Search for the cell housing the specified text and yield its [x, y] center coordinate. 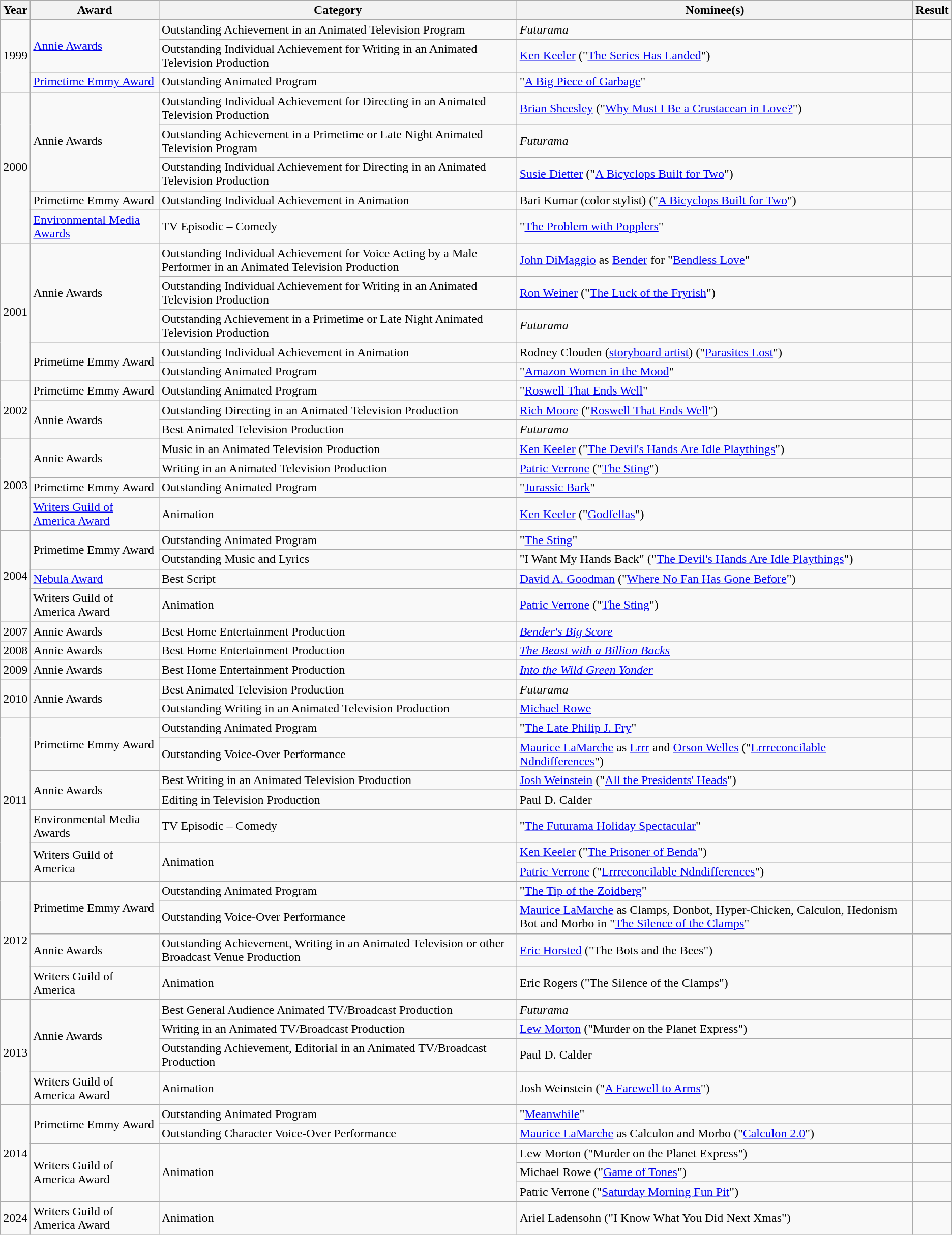
Outstanding Individual Achievement for Voice Acting by a Male Performer in an Animated Television Production [338, 259]
"Meanwhile" [715, 1114]
Award [95, 10]
John DiMaggio as Bender for "Bendless Love" [715, 259]
Outstanding Character Voice-Over Performance [338, 1134]
Outstanding Achievement, Writing in an Animated Television or other Broadcast Venue Production [338, 950]
Ken Keeler ("The Prisoner of Benda") [715, 852]
"Amazon Women in the Mood" [715, 372]
Nominee(s) [715, 10]
"Jurassic Bark" [715, 488]
Josh Weinstein ("A Farewell to Arms") [715, 1088]
David A. Goodman ("Where No Fan Has Gone Before") [715, 579]
Best Script [338, 579]
Brian Sheesley ("Why Must I Be a Crustacean in Love?") [715, 108]
2007 [15, 631]
Maurice LaMarche as Calculon and Morbo ("Calculon 2.0") [715, 1134]
2013 [15, 1052]
"The Problem with Popplers" [715, 227]
Michael Rowe [715, 709]
2024 [15, 1218]
Ken Keeler ("The Devil's Hands Are Idle Playthings") [715, 449]
Rodney Clouden (storyboard artist) ("Parasites Lost") [715, 352]
Ron Weiner ("The Luck of the Fryrish") [715, 293]
Category [338, 10]
2001 [15, 312]
Josh Weinstein ("All the Presidents' Heads") [715, 780]
2010 [15, 699]
Maurice LaMarche as Lrrr and Orson Welles ("Lrrreconcilable Ndndifferences") [715, 755]
Maurice LaMarche as Clamps, Donbot, Hyper-Chicken, Calculon, Hedonism Bot and Morbo in "The Silence of the Clamps" [715, 917]
Outstanding Achievement in a Primetime or Late Night Animated Television Production [338, 325]
Susie Dietter ("A Bicyclops Built for Two") [715, 174]
Rich Moore ("Roswell That Ends Well") [715, 410]
Bender's Big Score [715, 631]
Outstanding Achievement in a Primetime or Late Night Animated Television Program [338, 141]
Outstanding Achievement in an Animated Television Program [338, 29]
"The Tip of the Zoidberg" [715, 891]
2011 [15, 800]
2003 [15, 485]
Writing in an Animated TV/Broadcast Production [338, 1029]
2008 [15, 650]
"The Late Philip J. Fry" [715, 728]
"Roswell That Ends Well" [715, 391]
Michael Rowe ("Game of Tones") [715, 1172]
Eric Horsted ("The Bots and the Bees") [715, 950]
Writing in an Animated Television Production [338, 468]
Outstanding Achievement, Editorial in an Animated TV/Broadcast Production [338, 1055]
"The Futurama Holiday Spectacular" [715, 826]
2004 [15, 576]
Year [15, 10]
Best Writing in an Animated Television Production [338, 780]
Result [932, 10]
Ariel Ladensohn ("I Know What You Did Next Xmas") [715, 1218]
"A Big Piece of Garbage" [715, 82]
Outstanding Music and Lyrics [338, 559]
2000 [15, 167]
Ken Keeler ("The Series Has Landed") [715, 56]
Outstanding Writing in an Animated Television Production [338, 709]
Music in an Animated Television Production [338, 449]
The Beast with a Billion Backs [715, 650]
2002 [15, 410]
2009 [15, 670]
Into the Wild Green Yonder [715, 670]
Best General Audience Animated TV/Broadcast Production [338, 1009]
1999 [15, 56]
Eric Rogers ("The Silence of the Clamps") [715, 983]
Ken Keeler ("Godfellas") [715, 514]
Outstanding Directing in an Animated Television Production [338, 410]
"I Want My Hands Back" ("The Devil's Hands Are Idle Playthings") [715, 559]
Patric Verrone ("Saturday Morning Fun Pit") [715, 1192]
"The Sting" [715, 540]
Nebula Award [95, 579]
2014 [15, 1153]
2012 [15, 941]
Patric Verrone ("Lrrreconcilable Ndndifferences") [715, 871]
Bari Kumar (color stylist) ("A Bicyclops Built for Two") [715, 200]
Editing in Television Production [338, 800]
